Provide the (x, y) coordinate of the cell's center where the given text is located.  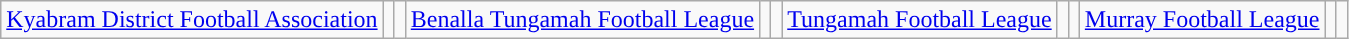
Tungamah Football League (920, 20)
Murray Football League (1202, 20)
Kyabram District Football Association (192, 20)
Benalla Tungamah Football League (582, 20)
